Output the (X, Y) coordinate of the center of the cell containing the given text.  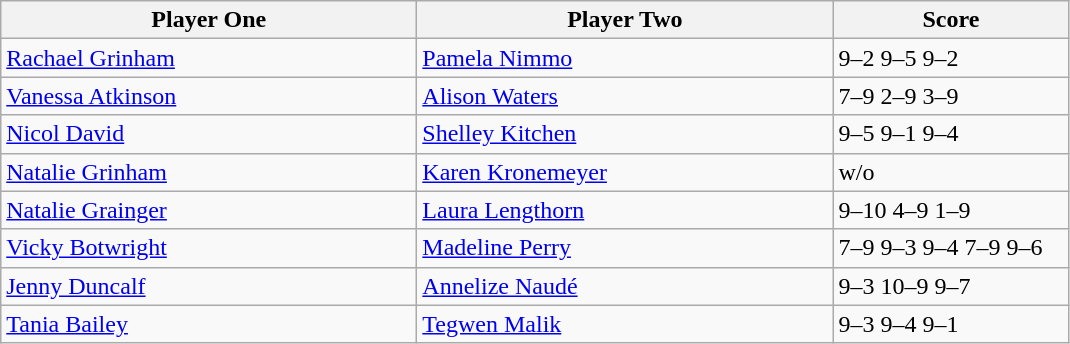
Score (951, 20)
Vicky Botwright (209, 248)
Natalie Grinham (209, 172)
Karen Kronemeyer (625, 172)
Alison Waters (625, 96)
Madeline Perry (625, 248)
Player Two (625, 20)
Jenny Duncalf (209, 286)
7–9 9–3 9–4 7–9 9–6 (951, 248)
Annelize Naudé (625, 286)
Vanessa Atkinson (209, 96)
Player One (209, 20)
Shelley Kitchen (625, 134)
9–5 9–1 9–4 (951, 134)
Laura Lengthorn (625, 210)
Nicol David (209, 134)
9–2 9–5 9–2 (951, 58)
Pamela Nimmo (625, 58)
w/o (951, 172)
Natalie Grainger (209, 210)
9–3 9–4 9–1 (951, 324)
Tania Bailey (209, 324)
9–10 4–9 1–9 (951, 210)
9–3 10–9 9–7 (951, 286)
Tegwen Malik (625, 324)
Rachael Grinham (209, 58)
7–9 2–9 3–9 (951, 96)
